Detect which cell encompasses the target text, then output its [X, Y] center coordinate. 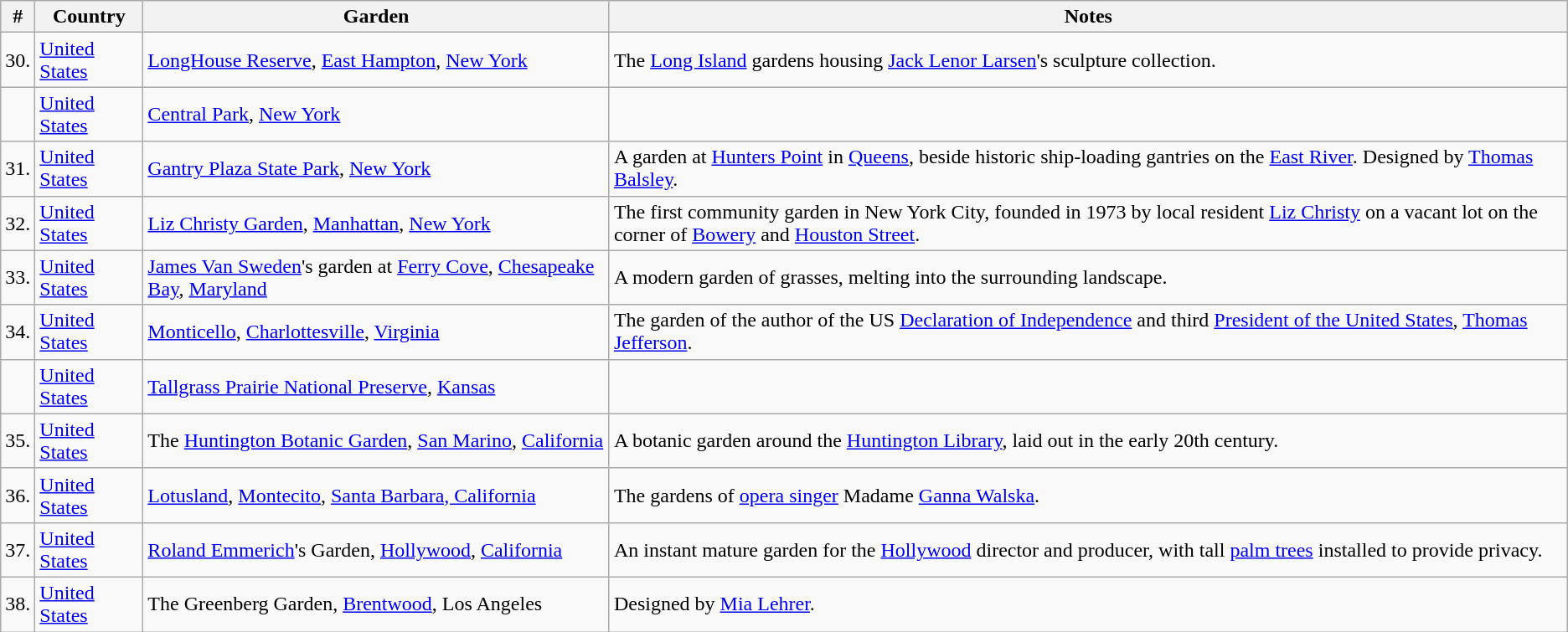
A modern garden of grasses, melting into the surrounding landscape. [1088, 278]
An instant mature garden for the Hollywood director and producer, with tall palm trees installed to provide privacy. [1088, 549]
Designed by Mia Lehrer. [1088, 604]
38. [18, 604]
32. [18, 223]
Lotusland, Montecito, Santa Barbara, California [377, 496]
James Van Sweden's garden at Ferry Cove, Chesapeake Bay, Maryland [377, 278]
Garden [377, 17]
Country [89, 17]
37. [18, 549]
31. [18, 169]
Gantry Plaza State Park, New York [377, 169]
Liz Christy Garden, Manhattan, New York [377, 223]
The gardens of opera singer Madame Ganna Walska. [1088, 496]
The garden of the author of the US Declaration of Independence and third President of the United States, Thomas Jefferson. [1088, 331]
LongHouse Reserve, East Hampton, New York [377, 60]
33. [18, 278]
The Huntington Botanic Garden, San Marino, California [377, 440]
Central Park, New York [377, 114]
30. [18, 60]
36. [18, 496]
# [18, 17]
Monticello, Charlottesville, Virginia [377, 331]
The Long Island gardens housing Jack Lenor Larsen's sculpture collection. [1088, 60]
35. [18, 440]
34. [18, 331]
Tallgrass Prairie National Preserve, Kansas [377, 387]
A botanic garden around the Huntington Library, laid out in the early 20th century. [1088, 440]
A garden at Hunters Point in Queens, beside historic ship-loading gantries on the East River. Designed by Thomas Balsley. [1088, 169]
The Greenberg Garden, Brentwood, Los Angeles [377, 604]
Roland Emmerich's Garden, Hollywood, California [377, 549]
Notes [1088, 17]
